For the text-containing cell, return its midpoint in (X, Y) coordinate format. 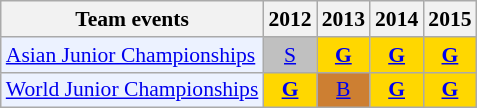
B (344, 90)
Team events (132, 19)
S (290, 55)
2014 (396, 19)
2015 (450, 19)
World Junior Championships (132, 90)
Asian Junior Championships (132, 55)
2012 (290, 19)
2013 (344, 19)
